Search for the cell housing the specified text and yield its [x, y] center coordinate. 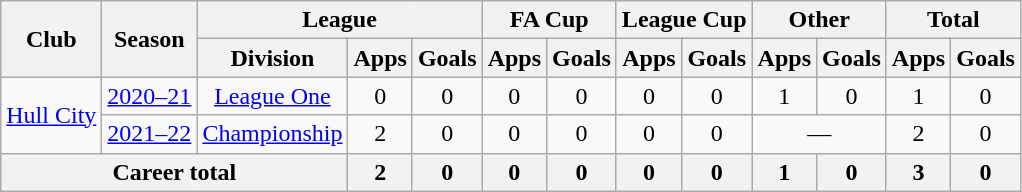
Club [52, 39]
Career total [174, 172]
Season [150, 39]
2020–21 [150, 96]
League Cup [684, 20]
Other [819, 20]
— [819, 134]
League [340, 20]
Championship [272, 134]
Hull City [52, 115]
3 [918, 172]
Division [272, 58]
League One [272, 96]
Total [953, 20]
2021–22 [150, 134]
FA Cup [549, 20]
